Find where the given text appears and provide that cell's center as [x, y] coordinate. 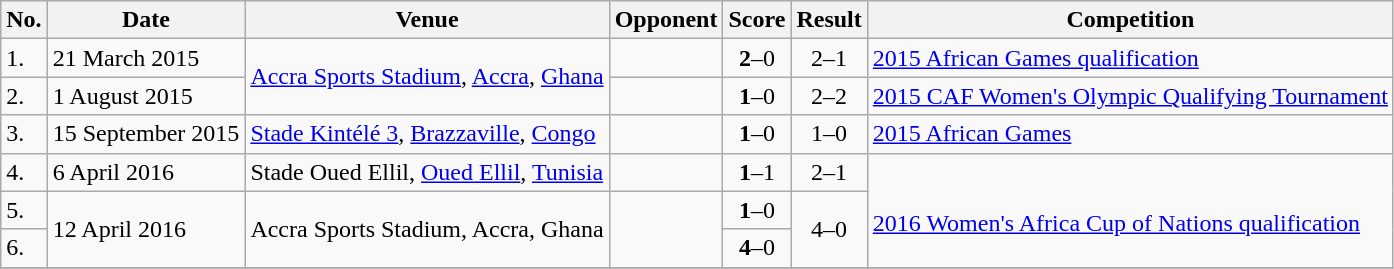
Stade Oued Ellil, Oued Ellil, Tunisia [427, 172]
Opponent [666, 20]
2. [24, 96]
1–1 [757, 172]
6. [24, 248]
15 September 2015 [146, 134]
5. [24, 210]
Result [829, 20]
2–2 [829, 96]
3. [24, 134]
Date [146, 20]
Score [757, 20]
21 March 2015 [146, 58]
Stade Kintélé 3, Brazzaville, Congo [427, 134]
1. [24, 58]
4. [24, 172]
2015 African Games qualification [1130, 58]
Venue [427, 20]
2–0 [757, 58]
12 April 2016 [146, 229]
2016 Women's Africa Cup of Nations qualification [1130, 210]
2015 CAF Women's Olympic Qualifying Tournament [1130, 96]
6 April 2016 [146, 172]
No. [24, 20]
Competition [1130, 20]
2015 African Games [1130, 134]
1 August 2015 [146, 96]
